Extract the (X, Y) coordinate from the center of the cell holding the provided text.  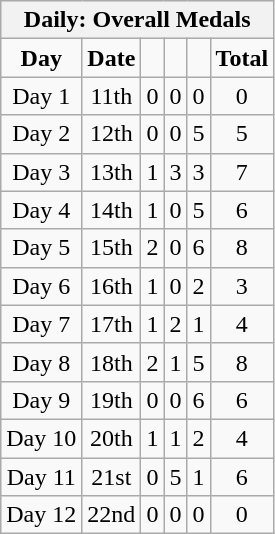
17th (112, 324)
Day 12 (42, 515)
Day 1 (42, 96)
12th (112, 134)
13th (112, 172)
20th (112, 438)
Day 8 (42, 362)
18th (112, 362)
7 (242, 172)
Date (112, 58)
14th (112, 210)
Day 10 (42, 438)
11th (112, 96)
Day 4 (42, 210)
Day (42, 58)
Total (242, 58)
19th (112, 400)
Day 7 (42, 324)
15th (112, 248)
Day 11 (42, 477)
Day 9 (42, 400)
Day 2 (42, 134)
Day 5 (42, 248)
21st (112, 477)
Daily: Overall Medals (138, 20)
22nd (112, 515)
Day 3 (42, 172)
Day 6 (42, 286)
16th (112, 286)
